Provide the [X, Y] coordinate of the cell's center where the given text is located.  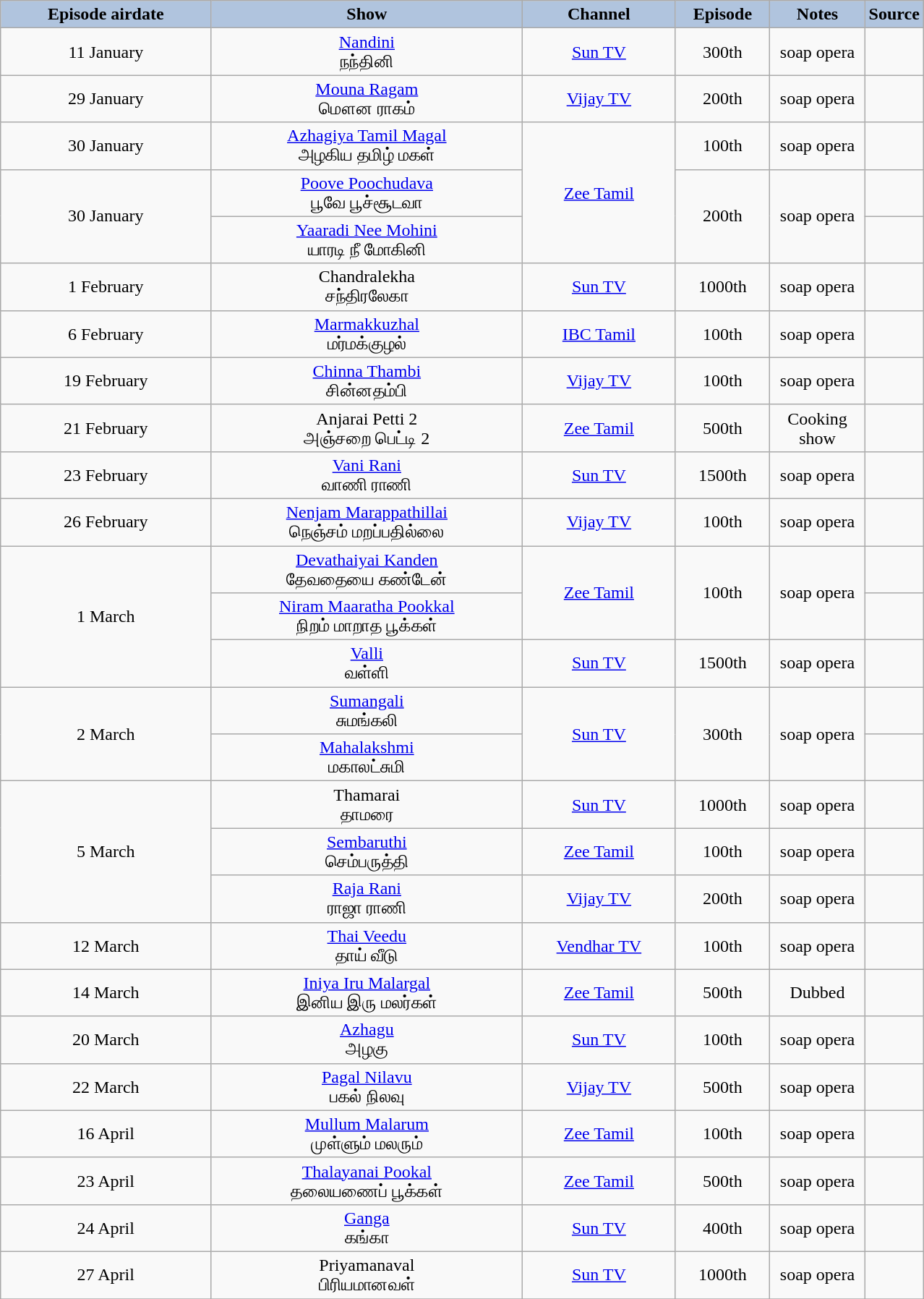
23 April [106, 1180]
Source [894, 14]
Poove Poochudava பூவே பூச்சூடவா [367, 192]
Channel [599, 14]
6 February [106, 334]
1 February [106, 286]
Show [367, 14]
Ganga கங்கா [367, 1228]
Episode [723, 14]
Chinna Thambi சின்னதம்பி [367, 380]
400th [723, 1228]
Thamarai தாமரை [367, 804]
21 February [106, 428]
16 April [106, 1134]
12 March [106, 946]
Cooking show [817, 428]
19 February [106, 380]
Chandralekha சந்திரலேகா [367, 286]
Iniya Iru Malargal இனிய இரு மலர்கள் [367, 992]
27 April [106, 1274]
Dubbed [817, 992]
Azhagiya Tamil Magal அழகிய தமிழ் மகள் [367, 146]
Niram Maaratha Pookkal நிறம் மாறாத பூக்கள் [367, 616]
Nandini நந்தினி [367, 52]
Mahalakshmi மகாலட்சுமி [367, 758]
Valli வள்ளி [367, 664]
20 March [106, 1040]
22 March [106, 1086]
Thai Veedu தாய் வீடு [367, 946]
29 January [106, 98]
23 February [106, 474]
Raja Rani ராஜா ராணி [367, 898]
Mullum Malarum முள்ளும் மலரும் [367, 1134]
Thalayanai Pookal தலையணைப் பூக்கள் [367, 1180]
Nenjam Marappathillai நெஞ்சம் மறப்பதில்லை [367, 522]
IBC Tamil [599, 334]
Anjarai Petti 2 அஞ்சறை பெட்டி 2 [367, 428]
Pagal Nilavu பகல் நிலவு [367, 1086]
Episode airdate [106, 14]
Devathaiyai Kanden தேவதையை கண்டேன் [367, 568]
Yaaradi Nee Mohini யாரடி நீ மோகினி [367, 240]
Priyamanaval பிரியமானவள் [367, 1274]
Marmakkuzhal மர்மக்குழல் [367, 334]
Sumangali சுமங்கலி [367, 710]
1 March [106, 616]
Notes [817, 14]
5 March [106, 852]
2 March [106, 734]
Sembaruthi செம்பருத்தி [367, 852]
Mouna Ragam மௌன ராகம் [367, 98]
Vani Rani வாணி ராணி [367, 474]
14 March [106, 992]
26 February [106, 522]
Azhagu அழகு [367, 1040]
11 January [106, 52]
24 April [106, 1228]
Vendhar TV [599, 946]
